Search for the cell housing the specified text and yield its [X, Y] center coordinate. 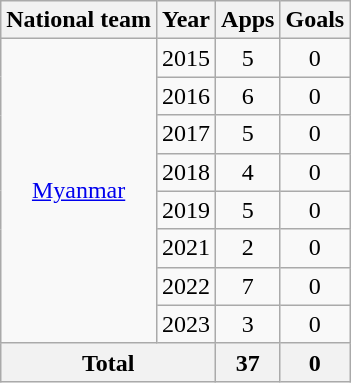
2022 [186, 286]
7 [248, 286]
2023 [186, 324]
2 [248, 248]
Total [108, 362]
National team [79, 20]
Year [186, 20]
2021 [186, 248]
Apps [248, 20]
37 [248, 362]
2016 [186, 96]
2019 [186, 210]
2017 [186, 134]
Goals [315, 20]
4 [248, 172]
2015 [186, 58]
2018 [186, 172]
3 [248, 324]
6 [248, 96]
Myanmar [79, 191]
